Extract the [X, Y] coordinate from the center of the cell holding the provided text.  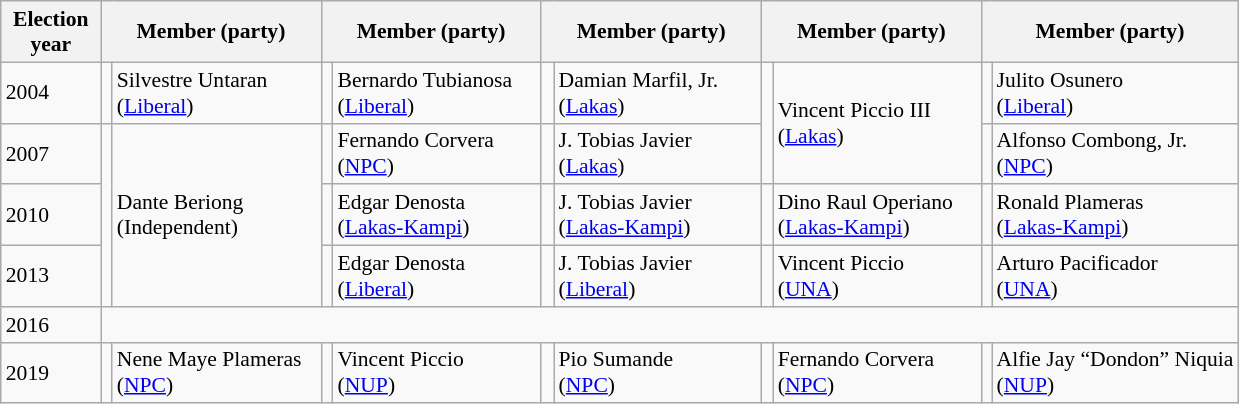
Dante Beriong(Independent) [216, 214]
J. Tobias Javier(Lakas) [658, 154]
Edgar Denosta(Lakas-Kampi) [436, 216]
Ronald Plameras(Lakas-Kampi) [1116, 216]
Arturo Pacificador(UNA) [1116, 276]
Nene Maye Plameras(NPC) [216, 372]
2019 [51, 372]
Edgar Denosta(Liberal) [436, 276]
Silvestre Untaran(Liberal) [216, 92]
Electionyear [51, 32]
Julito Osunero(Liberal) [1116, 92]
Pio Sumande(NPC) [658, 372]
2010 [51, 216]
J. Tobias Javier(Lakas-Kampi) [658, 216]
2004 [51, 92]
Alfie Jay “Dondon” Niquia(NUP) [1116, 372]
Damian Marfil, Jr.(Lakas) [658, 92]
Bernardo Tubianosa(Liberal) [436, 92]
Dino Raul Operiano(Lakas-Kampi) [878, 216]
Alfonso Combong, Jr.(NPC) [1116, 154]
Vincent Piccio(NUP) [436, 372]
2013 [51, 276]
J. Tobias Javier(Liberal) [658, 276]
Vincent Piccio(UNA) [878, 276]
2016 [51, 325]
Vincent Piccio III(Lakas) [878, 123]
2007 [51, 154]
